Identify which cell holds the provided text, then report its (X, Y) central coordinate. 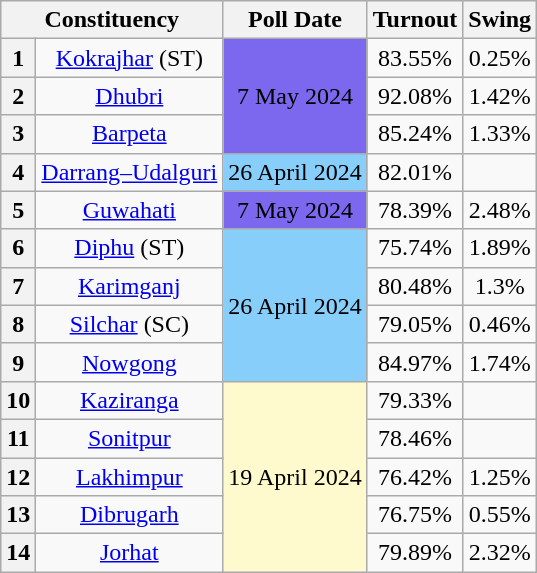
1.33% (500, 134)
92.08% (415, 96)
3 (18, 134)
10 (18, 400)
Swing (500, 20)
1.3% (500, 286)
0.55% (500, 515)
76.42% (415, 477)
1.25% (500, 477)
Nowgong (130, 362)
2 (18, 96)
8 (18, 324)
7 (18, 286)
Constituency (112, 20)
2.32% (500, 553)
Karimganj (130, 286)
76.75% (415, 515)
4 (18, 172)
Dhubri (130, 96)
75.74% (415, 248)
14 (18, 553)
78.39% (415, 210)
79.89% (415, 553)
79.33% (415, 400)
Silchar (SC) (130, 324)
1.42% (500, 96)
5 (18, 210)
1 (18, 58)
11 (18, 438)
83.55% (415, 58)
Lakhimpur (130, 477)
1.74% (500, 362)
Turnout (415, 20)
Kaziranga (130, 400)
Jorhat (130, 553)
Barpeta (130, 134)
9 (18, 362)
84.97% (415, 362)
Sonitpur (130, 438)
2.48% (500, 210)
79.05% (415, 324)
6 (18, 248)
0.46% (500, 324)
80.48% (415, 286)
Darrang–Udalguri (130, 172)
82.01% (415, 172)
12 (18, 477)
0.25% (500, 58)
Diphu (ST) (130, 248)
78.46% (415, 438)
13 (18, 515)
19 April 2024 (295, 476)
1.89% (500, 248)
Kokrajhar (ST) (130, 58)
Guwahati (130, 210)
Poll Date (295, 20)
85.24% (415, 134)
Dibrugarh (130, 515)
